Pinpoint the cell where the given text exists, returning its [x, y] midpoint coordinate. 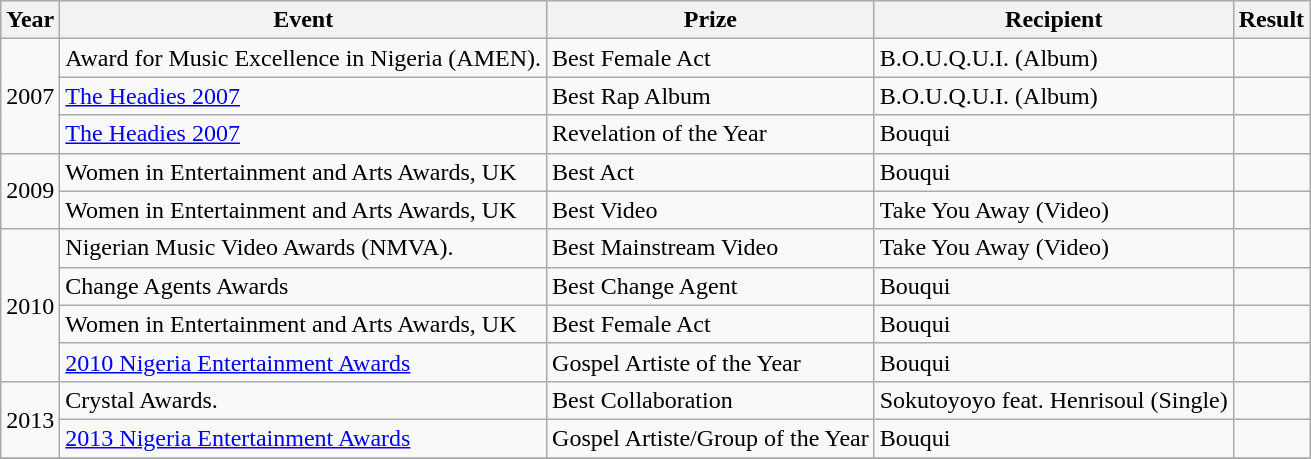
2007 [30, 96]
2010 Nigeria Entertainment Awards [304, 362]
Prize [711, 20]
Revelation of the Year [711, 134]
Change Agents Awards [304, 286]
Year [30, 20]
2013 [30, 419]
Best Video [711, 210]
Gospel Artiste/Group of the Year [711, 438]
Sokutoyoyo feat. Henrisoul (Single) [1054, 400]
Result [1271, 20]
Nigerian Music Video Awards (NMVA). [304, 248]
Best Act [711, 172]
Crystal Awards. [304, 400]
Best Rap Album [711, 96]
Best Mainstream Video [711, 248]
Award for Music Excellence in Nigeria (AMEN). [304, 58]
2010 [30, 305]
2013 Nigeria Entertainment Awards [304, 438]
Gospel Artiste of the Year [711, 362]
Best Collaboration [711, 400]
Event [304, 20]
Best Change Agent [711, 286]
Recipient [1054, 20]
2009 [30, 191]
